Capture the cell that displays the provided text and extract its (X, Y) central coordinate. 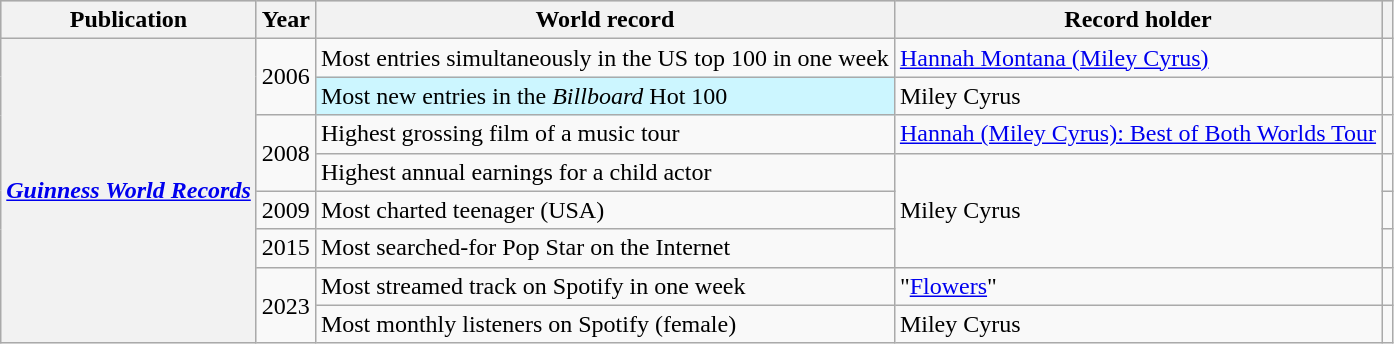
Year (286, 20)
World record (604, 20)
Hannah Montana (Miley Cyrus) (1138, 58)
Most new entries in the Billboard Hot 100 (604, 96)
Guinness World Records (129, 191)
Most searched-for Pop Star on the Internet (604, 248)
2015 (286, 248)
Hannah (Miley Cyrus): Best of Both Worlds Tour (1138, 134)
Most charted teenager (USA) (604, 210)
2008 (286, 153)
Most entries simultaneously in the US top 100 in one week (604, 58)
Record holder (1138, 20)
Highest grossing film of a music tour (604, 134)
Highest annual earnings for a child actor (604, 172)
Most streamed track on Spotify in one week (604, 286)
"Flowers" (1138, 286)
Publication (129, 20)
2023 (286, 305)
2009 (286, 210)
2006 (286, 77)
Most monthly listeners on Spotify (female) (604, 324)
